Return [X, Y] of the center of cell containing provided text 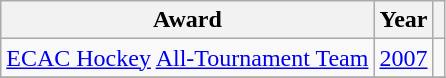
2007 [404, 58]
Award [188, 20]
Year [404, 20]
ECAC Hockey All-Tournament Team [188, 58]
